Capture the cell that displays the provided text and extract its (x, y) central coordinate. 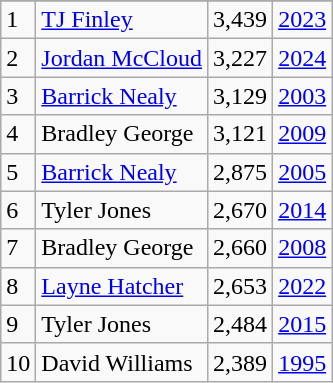
2023 (302, 20)
4 (18, 134)
3 (18, 96)
Jordan McCloud (122, 58)
2,653 (240, 286)
2009 (302, 134)
2,484 (240, 324)
7 (18, 248)
2024 (302, 58)
Layne Hatcher (122, 286)
9 (18, 324)
3,121 (240, 134)
3,129 (240, 96)
2,389 (240, 362)
2005 (302, 172)
2022 (302, 286)
2015 (302, 324)
2 (18, 58)
8 (18, 286)
3,227 (240, 58)
1995 (302, 362)
2,670 (240, 210)
2014 (302, 210)
2008 (302, 248)
David Williams (122, 362)
TJ Finley (122, 20)
2,660 (240, 248)
2003 (302, 96)
6 (18, 210)
3,439 (240, 20)
10 (18, 362)
2,875 (240, 172)
1 (18, 20)
5 (18, 172)
